Scan for the cell matching the given text and deliver its (x, y) coordinate at center. 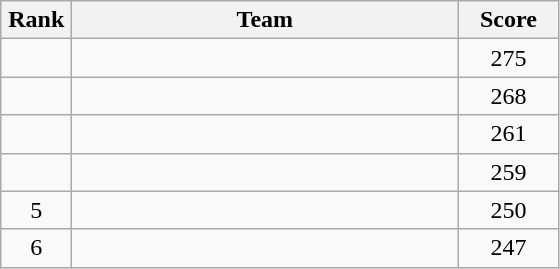
275 (508, 58)
5 (36, 210)
259 (508, 172)
247 (508, 248)
268 (508, 96)
261 (508, 134)
Team (265, 20)
Score (508, 20)
250 (508, 210)
Rank (36, 20)
6 (36, 248)
